Pinpoint the cell where the given text exists, returning its (x, y) midpoint coordinate. 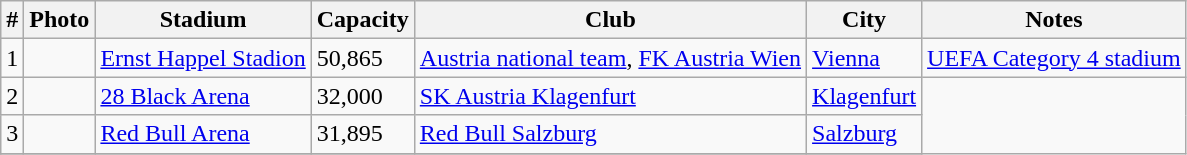
1 (12, 58)
32,000 (362, 96)
Austria national team, FK Austria Wien (610, 58)
Notes (1054, 20)
Vienna (864, 58)
31,895 (362, 134)
Photo (60, 20)
Red Bull Arena (203, 134)
Club (610, 20)
Klagenfurt (864, 96)
Ernst Happel Stadion (203, 58)
2 (12, 96)
SK Austria Klagenfurt (610, 96)
UEFA Category 4 stadium (1054, 58)
City (864, 20)
Stadium (203, 20)
Salzburg (864, 134)
Capacity (362, 20)
# (12, 20)
3 (12, 134)
Red Bull Salzburg (610, 134)
50,865 (362, 58)
28 Black Arena (203, 96)
